Search for the cell housing the specified text and yield its (x, y) center coordinate. 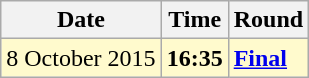
16:35 (194, 58)
8 October 2015 (81, 58)
Date (81, 20)
Final (268, 58)
Time (194, 20)
Round (268, 20)
